Return the (X, Y) coordinate for the center point of the cell that contains the specified text.  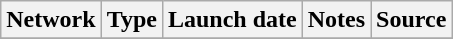
Notes (336, 20)
Launch date (232, 20)
Source (412, 20)
Type (132, 20)
Network (51, 20)
